Locate the cell with the specified text and output its (X, Y) center coordinate. 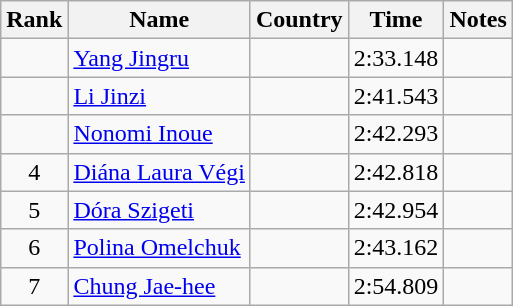
5 (34, 210)
Yang Jingru (160, 58)
2:33.148 (396, 58)
2:42.954 (396, 210)
Polina Omelchuk (160, 248)
Dóra Szigeti (160, 210)
2:42.818 (396, 172)
Nonomi Inoue (160, 134)
Time (396, 20)
2:42.293 (396, 134)
6 (34, 248)
Notes (478, 20)
Country (299, 20)
Diána Laura Végi (160, 172)
Chung Jae-hee (160, 286)
2:43.162 (396, 248)
Rank (34, 20)
Name (160, 20)
2:54.809 (396, 286)
4 (34, 172)
Li Jinzi (160, 96)
2:41.543 (396, 96)
7 (34, 286)
